Determine the (X, Y) coordinate at the center of the cell enclosing the given text.  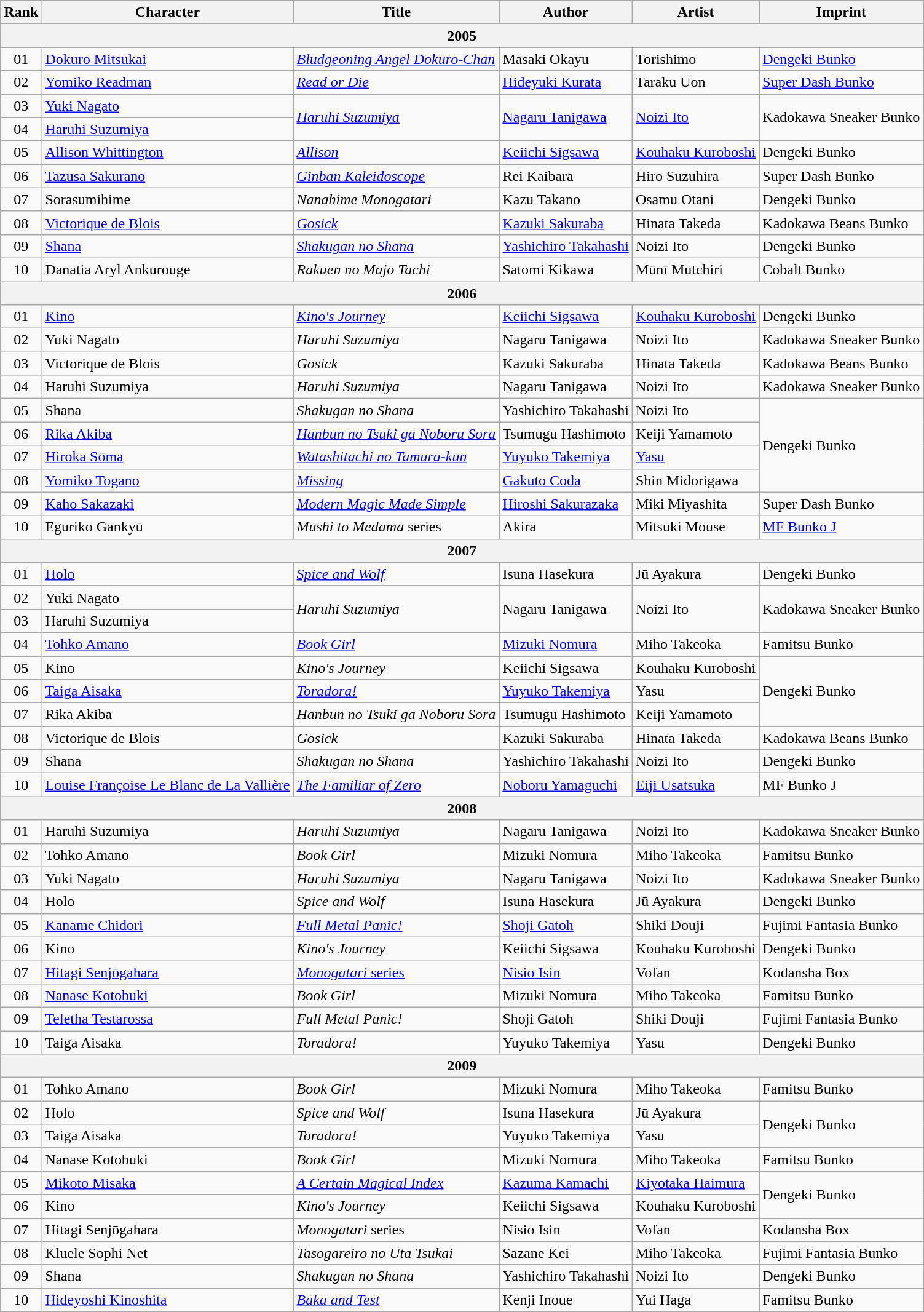
Hideyoshi Kinoshita (167, 1300)
Cobalt Bunko (841, 269)
Dokuro Mitsukai (167, 59)
2008 (462, 808)
Shin Midorigawa (695, 480)
Osamu Otani (695, 199)
Kazuma Kamachi (566, 1183)
Artist (695, 12)
Mūnī Mutchiri (695, 269)
Danatia Aryl Ankurouge (167, 269)
Sazane Kei (566, 1253)
Allison (396, 153)
Kazu Takano (566, 199)
Louise Françoise Le Blanc de La Vallière (167, 785)
Baka and Test (396, 1300)
Mikoto Misaka (167, 1183)
Kluele Sophi Net (167, 1253)
Tazusa Sakurano (167, 176)
Mitsuki Mouse (695, 527)
Yomiko Readman (167, 82)
Noboru Yamaguchi (566, 785)
Eguriko Gankyū (167, 527)
Rei Kaibara (566, 176)
Hiroka Sōma (167, 457)
Mushi to Medama series (396, 527)
Miki Miyashita (695, 504)
Masaki Okayu (566, 59)
2005 (462, 36)
Kaho Sakazaki (167, 504)
Hiro Suzuhira (695, 176)
Character (167, 12)
Kaname Chidori (167, 925)
Bludgeoning Angel Dokuro-Chan (396, 59)
Satomi Kikawa (566, 269)
2007 (462, 551)
Teletha Testarossa (167, 1019)
Yomiko Togano (167, 480)
Watashitachi no Tamura-kun (396, 457)
Rank (21, 12)
Title (396, 12)
Kiyotaka Haimura (695, 1183)
Taraku Uon (695, 82)
Read or Die (396, 82)
Kenji Inoue (566, 1300)
Eiji Usatsuka (695, 785)
The Familiar of Zero (396, 785)
Rakuen no Majo Tachi (396, 269)
Gakuto Coda (566, 480)
Author (566, 12)
Torishimo (695, 59)
A Certain Magical Index (396, 1183)
Imprint (841, 12)
Missing (396, 480)
Hiroshi Sakurazaka (566, 504)
Modern Magic Made Simple (396, 504)
2009 (462, 1066)
2006 (462, 293)
Tasogareiro no Uta Tsukai (396, 1253)
Nanahime Monogatari (396, 199)
Allison Whittington (167, 153)
Ginban Kaleidoscope (396, 176)
Hideyuki Kurata (566, 82)
Akira (566, 527)
Sorasumihime (167, 199)
Yui Haga (695, 1300)
